Find where the given text appears and provide that cell's center as (x, y) coordinate. 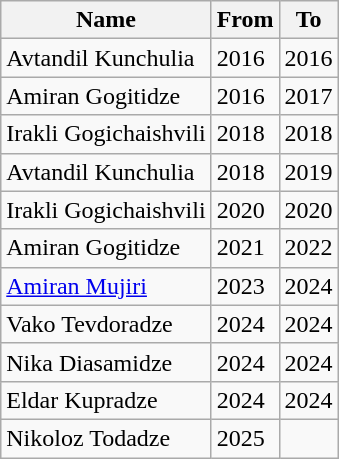
2025 (245, 438)
Nikoloz Todadze (106, 438)
Amiran Mujiri (106, 286)
2022 (308, 248)
Vako Tevdoradze (106, 324)
2019 (308, 172)
2023 (245, 286)
Name (106, 20)
Nika Diasamidze (106, 362)
Eldar Kupradze (106, 400)
To (308, 20)
2017 (308, 96)
From (245, 20)
2021 (245, 248)
